For the text-containing cell, return its midpoint in (X, Y) coordinate format. 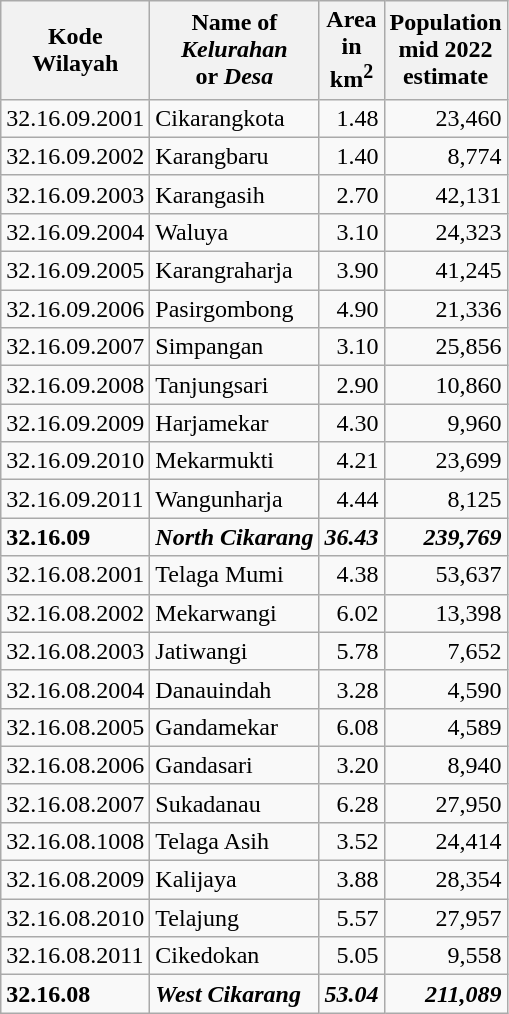
42,131 (446, 194)
32.16.09.2010 (76, 461)
1.40 (352, 156)
32.16.08.2001 (76, 575)
6.28 (352, 803)
32.16.08.2007 (76, 803)
Gandamekar (234, 727)
Area in km2 (352, 50)
2.70 (352, 194)
32.16.09.2003 (76, 194)
4.90 (352, 309)
27,950 (446, 803)
24,414 (446, 841)
Karangasih (234, 194)
Mekarwangi (234, 613)
4.30 (352, 423)
10,860 (446, 385)
3.28 (352, 689)
Danauindah (234, 689)
Kode Wilayah (76, 50)
32.16.08.2009 (76, 880)
32.16.09.2002 (76, 156)
Telajung (234, 918)
23,699 (446, 461)
4.21 (352, 461)
3.52 (352, 841)
Cikarangkota (234, 118)
32.16.09.2001 (76, 118)
Jatiwangi (234, 651)
32.16.09.2004 (76, 232)
3.20 (352, 765)
5.57 (352, 918)
53,637 (446, 575)
3.90 (352, 271)
23,460 (446, 118)
8,940 (446, 765)
41,245 (446, 271)
9,960 (446, 423)
8,774 (446, 156)
32.16.08.2006 (76, 765)
6.02 (352, 613)
32.16.09.2005 (76, 271)
Simpangan (234, 347)
36.43 (352, 537)
53.04 (352, 994)
24,323 (446, 232)
Pasirgombong (234, 309)
27,957 (446, 918)
4.44 (352, 499)
32.16.08.2010 (76, 918)
Gandasari (234, 765)
4.38 (352, 575)
Sukadanau (234, 803)
Telaga Mumi (234, 575)
32.16.08.2011 (76, 956)
6.08 (352, 727)
28,354 (446, 880)
3.88 (352, 880)
32.16.08.2005 (76, 727)
Mekarmukti (234, 461)
2.90 (352, 385)
211,089 (446, 994)
Tanjungsari (234, 385)
32.16.09.2011 (76, 499)
32.16.08.2004 (76, 689)
Name of Kelurahan or Desa (234, 50)
North Cikarang (234, 537)
Wangunharja (234, 499)
32.16.08.2002 (76, 613)
13,398 (446, 613)
Kalijaya (234, 880)
4,590 (446, 689)
32.16.09.2006 (76, 309)
Telaga Asih (234, 841)
Karangbaru (234, 156)
32.16.08 (76, 994)
1.48 (352, 118)
9,558 (446, 956)
32.16.09 (76, 537)
32.16.09.2009 (76, 423)
32.16.09.2007 (76, 347)
239,769 (446, 537)
32.16.09.2008 (76, 385)
Populationmid 2022estimate (446, 50)
5.05 (352, 956)
West Cikarang (234, 994)
Karangraharja (234, 271)
5.78 (352, 651)
8,125 (446, 499)
7,652 (446, 651)
Cikedokan (234, 956)
25,856 (446, 347)
32.16.08.2003 (76, 651)
32.16.08.1008 (76, 841)
21,336 (446, 309)
4,589 (446, 727)
Waluya (234, 232)
Harjamekar (234, 423)
